Pinpoint the cell where the given text exists, returning its [X, Y] midpoint coordinate. 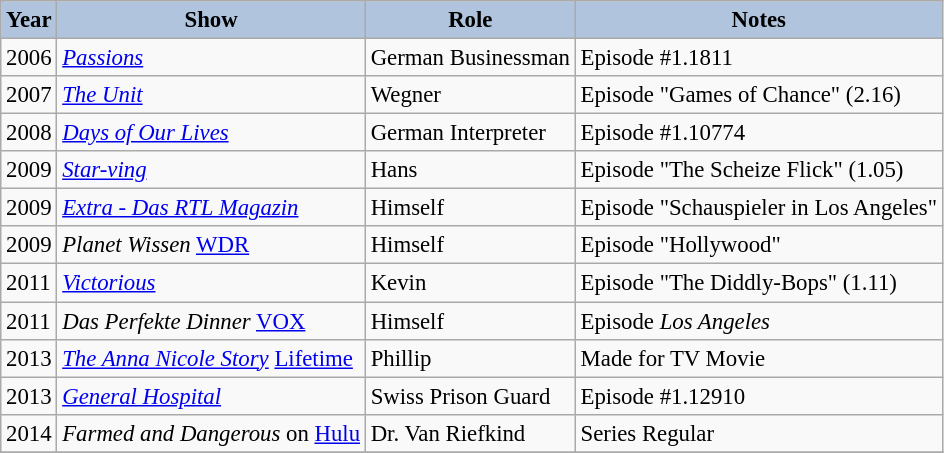
Extra - Das RTL Magazin [211, 208]
2014 [29, 433]
Made for TV Movie [758, 358]
2006 [29, 58]
Passions [211, 58]
Wegner [470, 95]
Episode #1.12910 [758, 396]
Episode #1.1811 [758, 58]
Farmed and Dangerous on Hulu [211, 433]
German Businessman [470, 58]
Episode #1.10774 [758, 133]
The Anna Nicole Story Lifetime [211, 358]
Victorious [211, 283]
General Hospital [211, 396]
German Interpreter [470, 133]
Hans [470, 170]
Episode Los Angeles [758, 321]
Show [211, 20]
Episode "Hollywood" [758, 245]
Year [29, 20]
2007 [29, 95]
Star-ving [211, 170]
Phillip [470, 358]
Episode "Schauspieler in Los Angeles" [758, 208]
Notes [758, 20]
Role [470, 20]
2008 [29, 133]
Episode "The Scheize Flick" (1.05) [758, 170]
Kevin [470, 283]
Planet Wissen WDR [211, 245]
Das Perfekte Dinner VOX [211, 321]
Swiss Prison Guard [470, 396]
Episode "Games of Chance" (2.16) [758, 95]
Days of Our Lives [211, 133]
Series Regular [758, 433]
The Unit [211, 95]
Dr. Van Riefkind [470, 433]
Episode "The Diddly-Bops" (1.11) [758, 283]
